Determine the [X, Y] coordinate at the center of the cell enclosing the given text.  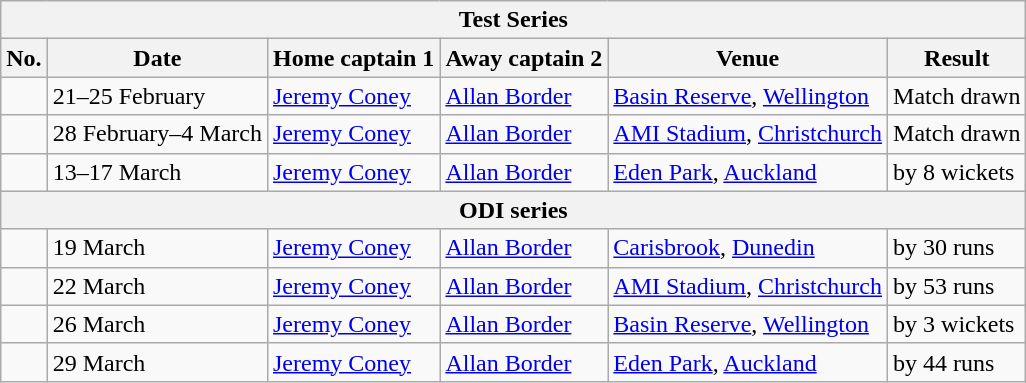
Result [957, 58]
by 30 runs [957, 248]
Carisbrook, Dunedin [748, 248]
ODI series [514, 210]
No. [24, 58]
22 March [157, 286]
21–25 February [157, 96]
by 8 wickets [957, 172]
Test Series [514, 20]
Venue [748, 58]
26 March [157, 324]
by 44 runs [957, 362]
Date [157, 58]
19 March [157, 248]
28 February–4 March [157, 134]
13–17 March [157, 172]
Home captain 1 [353, 58]
Away captain 2 [524, 58]
29 March [157, 362]
by 53 runs [957, 286]
by 3 wickets [957, 324]
